From the cell containing the given text, extract its center point as (X, Y) coordinate. 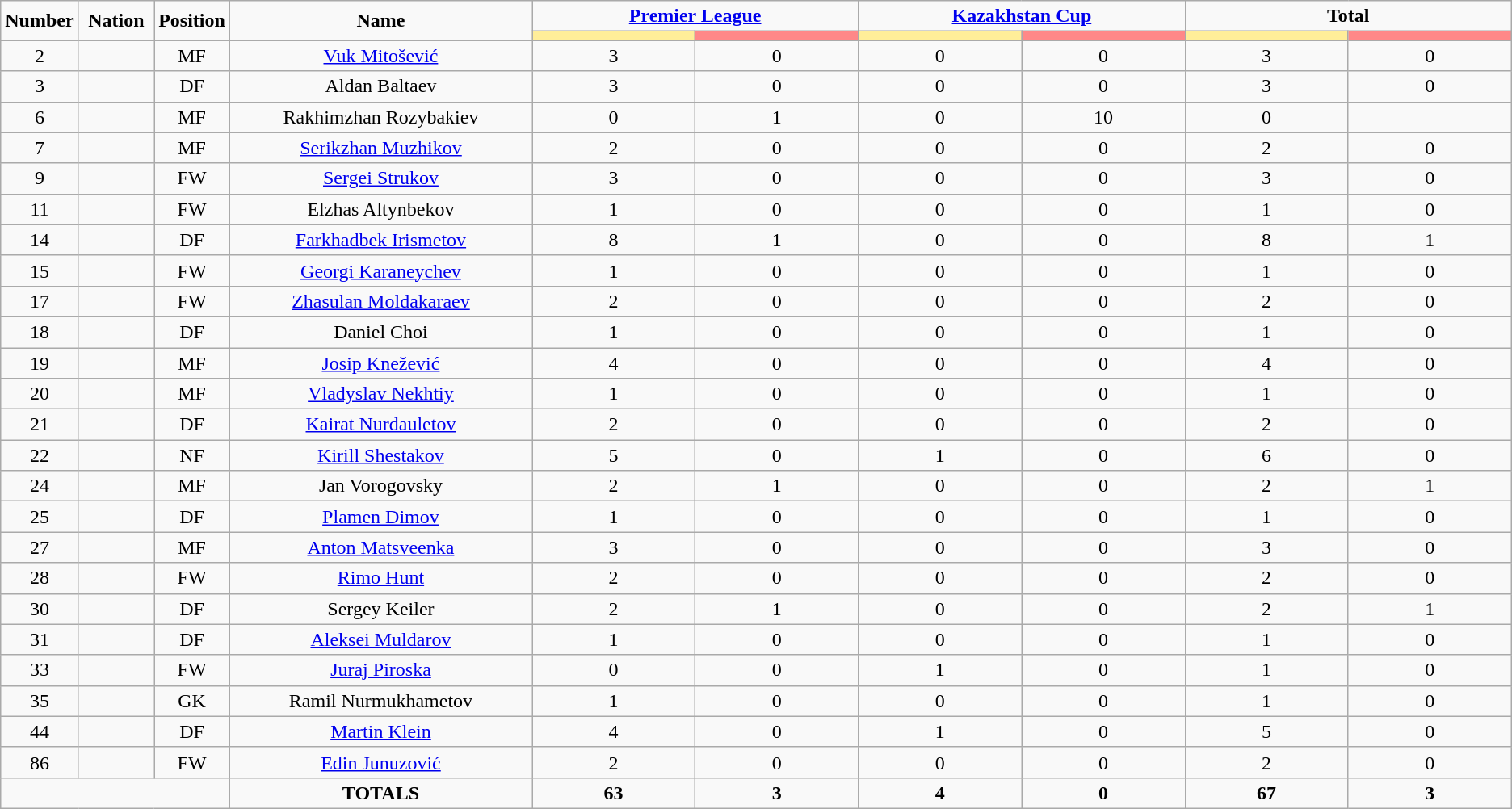
10 (1103, 117)
Anton Matsveenka (380, 547)
Josip Knežević (380, 363)
Number (40, 21)
22 (40, 455)
Jan Vorogovsky (380, 486)
Nation (116, 21)
Total (1348, 16)
31 (40, 639)
GK (192, 701)
Rimo Hunt (380, 578)
Sergei Strukov (380, 178)
Vladyslav Nekhtiy (380, 394)
Serikzhan Muzhikov (380, 148)
21 (40, 425)
7 (40, 148)
TOTALS (380, 793)
Kazakhstan Cup (1022, 16)
63 (613, 793)
11 (40, 209)
Aldan Baltaev (380, 86)
Daniel Choi (380, 332)
NF (192, 455)
Sergey Keiler (380, 609)
17 (40, 301)
86 (40, 762)
19 (40, 363)
Martin Klein (380, 731)
15 (40, 270)
Kirill Shestakov (380, 455)
Rakhimzhan Rozybakiev (380, 117)
27 (40, 547)
25 (40, 517)
Vuk Mitošević (380, 56)
9 (40, 178)
Plamen Dimov (380, 517)
44 (40, 731)
24 (40, 486)
Zhasulan Moldakaraev (380, 301)
Premier League (695, 16)
14 (40, 240)
Georgi Karaneychev (380, 270)
Aleksei Muldarov (380, 639)
18 (40, 332)
Edin Junuzović (380, 762)
Elzhas Altynbekov (380, 209)
67 (1266, 793)
20 (40, 394)
Kairat Nurdauletov (380, 425)
28 (40, 578)
35 (40, 701)
30 (40, 609)
33 (40, 670)
Name (380, 21)
Juraj Piroska (380, 670)
Ramil Nurmukhametov (380, 701)
Position (192, 21)
Farkhadbek Irismetov (380, 240)
